For the text-containing cell, return its midpoint in (x, y) coordinate format. 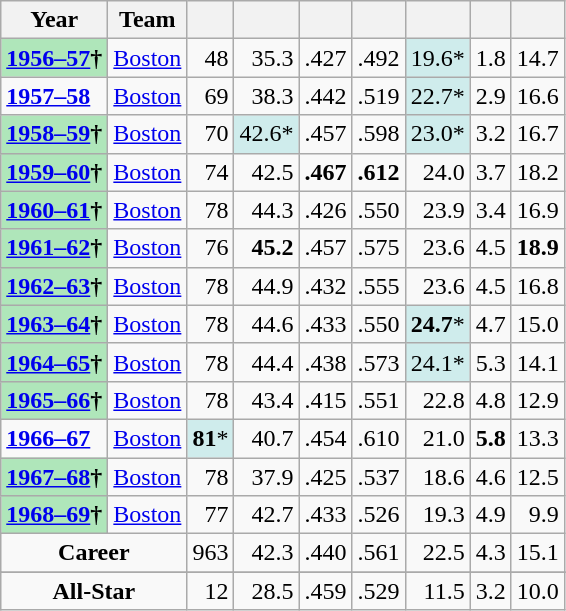
.440 (326, 553)
1959–60† (54, 172)
All-Star (94, 591)
.426 (326, 210)
.519 (378, 96)
70 (210, 134)
2.9 (490, 96)
14.7 (538, 58)
5.3 (490, 362)
16.9 (538, 210)
21.0 (438, 438)
74 (210, 172)
44.3 (266, 210)
19.6* (438, 58)
12.5 (538, 477)
1968–69† (54, 515)
1966–67 (54, 438)
.575 (378, 248)
963 (210, 553)
19.3 (438, 515)
22.5 (438, 553)
.573 (378, 362)
.427 (326, 58)
44.9 (266, 286)
3.4 (490, 210)
16.6 (538, 96)
42.6* (266, 134)
37.9 (266, 477)
4.7 (490, 324)
22.7* (438, 96)
1958–59† (54, 134)
45.2 (266, 248)
.492 (378, 58)
.442 (326, 96)
1967–68† (54, 477)
48 (210, 58)
1965–66† (54, 400)
3.7 (490, 172)
4.8 (490, 400)
18.6 (438, 477)
4.6 (490, 477)
38.3 (266, 96)
18.9 (538, 248)
13.3 (538, 438)
.526 (378, 515)
1964–65† (54, 362)
.551 (378, 400)
44.4 (266, 362)
.459 (326, 591)
69 (210, 96)
15.0 (538, 324)
10.0 (538, 591)
1963–64† (54, 324)
14.1 (538, 362)
Career (94, 553)
.561 (378, 553)
1957–58 (54, 96)
1961–62† (54, 248)
77 (210, 515)
24.1* (438, 362)
23.0* (438, 134)
Team (148, 20)
.610 (378, 438)
42.7 (266, 515)
16.7 (538, 134)
1.8 (490, 58)
.438 (326, 362)
.529 (378, 591)
43.4 (266, 400)
12 (210, 591)
.432 (326, 286)
.555 (378, 286)
28.5 (266, 591)
35.3 (266, 58)
4.3 (490, 553)
40.7 (266, 438)
1960–61† (54, 210)
15.1 (538, 553)
Year (54, 20)
9.9 (538, 515)
4.9 (490, 515)
.425 (326, 477)
81* (210, 438)
1962–63† (54, 286)
22.8 (438, 400)
76 (210, 248)
.598 (378, 134)
.612 (378, 172)
24.0 (438, 172)
42.3 (266, 553)
18.2 (538, 172)
16.8 (538, 286)
.454 (326, 438)
5.8 (490, 438)
24.7* (438, 324)
.537 (378, 477)
12.9 (538, 400)
11.5 (438, 591)
.467 (326, 172)
23.9 (438, 210)
44.6 (266, 324)
42.5 (266, 172)
.415 (326, 400)
1956–57† (54, 58)
